Return the [X, Y] coordinate for the center point of the cell that contains the specified text.  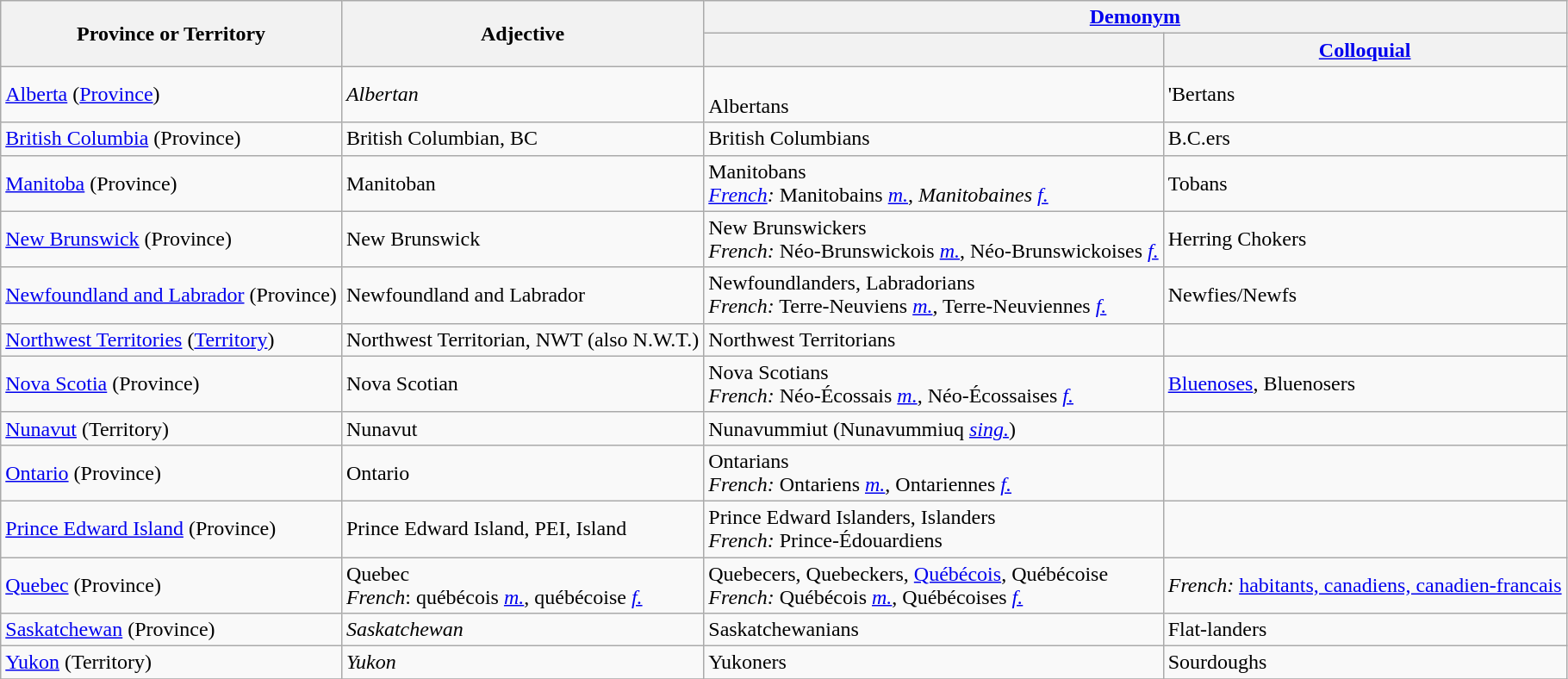
Albertan [522, 95]
Tobans [1365, 183]
B.C.ers [1365, 139]
Ontario [522, 472]
Yukon [522, 663]
Ontario (Province) [171, 472]
British Columbians [934, 139]
Demonym [1136, 17]
Bluenoses, Bluenosers [1365, 384]
'Bertans [1365, 95]
Northwest Territorian, NWT (also N.W.T.) [522, 339]
New Brunswick (Province) [171, 240]
Manitoba (Province) [171, 183]
Sourdoughs [1365, 663]
Northwest Territorians [934, 339]
Nova Scotia (Province) [171, 384]
Nunavummiut (Nunavummiuq sing.) [934, 428]
Newfies/Newfs [1365, 295]
Saskatchewan (Province) [171, 630]
Nunavut [522, 428]
Manitoban [522, 183]
Quebec (Province) [171, 584]
Herring Chokers [1365, 240]
Northwest Territories (Territory) [171, 339]
Saskatchewanians [934, 630]
Adjective [522, 34]
Colloquial [1365, 50]
Newfoundland and Labrador (Province) [171, 295]
Nova Scotian [522, 384]
Albertans [934, 95]
Prince Edward Islanders, IslandersFrench: Prince-Édouardiens [934, 529]
Province or Territory [171, 34]
Prince Edward Island (Province) [171, 529]
Newfoundlanders, LabradoriansFrench: Terre-Neuviens m., Terre-Neuviennes f. [934, 295]
British Columbia (Province) [171, 139]
Yukoners [934, 663]
Nunavut (Territory) [171, 428]
QuebecFrench: québécois m., québécoise f. [522, 584]
Saskatchewan [522, 630]
Newfoundland and Labrador [522, 295]
Nova ScotiansFrench: Néo-Écossais m., Néo-Écossaises f. [934, 384]
Prince Edward Island, PEI, Island [522, 529]
New BrunswickersFrench: Néo-Brunswickois m., Néo-Brunswickoises f. [934, 240]
British Columbian, BC [522, 139]
Quebecers, Quebeckers, Québécois, QuébécoiseFrench: Québécois m., Québécoises f. [934, 584]
Yukon (Territory) [171, 663]
French: habitants, canadiens, canadien-francais [1365, 584]
Alberta (Province) [171, 95]
New Brunswick [522, 240]
OntariansFrench: Ontariens m., Ontariennes f. [934, 472]
Flat-landers [1365, 630]
ManitobansFrench: Manitobains m., Manitobaines f. [934, 183]
